Return [X, Y] of the center of cell containing provided text 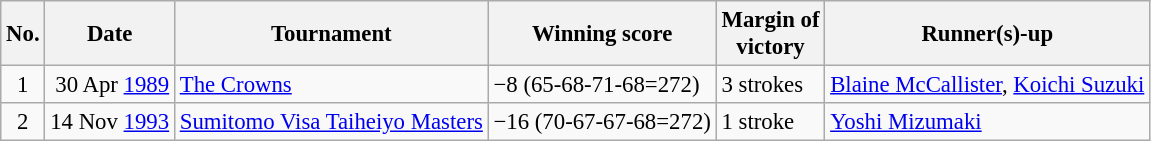
The Crowns [331, 85]
1 [23, 85]
Date [110, 34]
14 Nov 1993 [110, 122]
Yoshi Mizumaki [988, 122]
Runner(s)-up [988, 34]
Tournament [331, 34]
30 Apr 1989 [110, 85]
No. [23, 34]
Winning score [602, 34]
1 stroke [770, 122]
Blaine McCallister, Koichi Suzuki [988, 85]
Sumitomo Visa Taiheiyo Masters [331, 122]
−8 (65-68-71-68=272) [602, 85]
3 strokes [770, 85]
Margin ofvictory [770, 34]
2 [23, 122]
−16 (70-67-67-68=272) [602, 122]
